Find where the given text appears and provide that cell's center as (X, Y) coordinate. 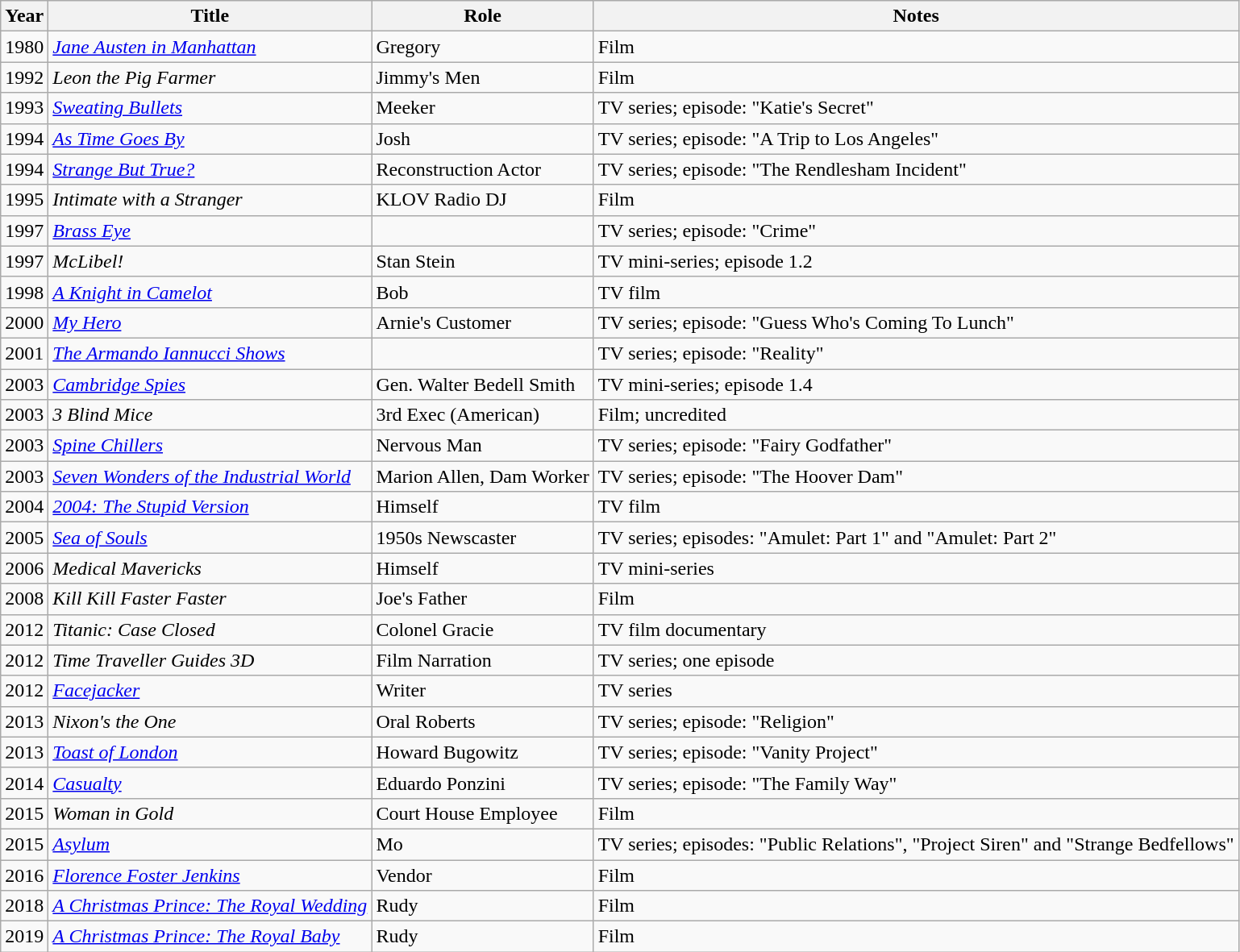
Strange But True? (210, 169)
A Knight in Camelot (210, 292)
Reconstruction Actor (482, 169)
TV series; episode: "A Trip to Los Angeles" (916, 139)
1993 (24, 108)
2005 (24, 538)
Spine Chillers (210, 446)
Gen. Walter Bedell Smith (482, 385)
KLOV Radio DJ (482, 200)
Brass Eye (210, 231)
2008 (24, 599)
TV series; episode: "Vanity Project" (916, 752)
Film Narration (482, 660)
Cambridge Spies (210, 385)
2001 (24, 353)
TV series; episode: "Crime" (916, 231)
Asylum (210, 844)
1980 (24, 47)
Medical Mavericks (210, 568)
Kill Kill Faster Faster (210, 599)
Sea of Souls (210, 538)
3rd Exec (American) (482, 415)
TV series (916, 691)
Mo (482, 844)
Nervous Man (482, 446)
My Hero (210, 322)
As Time Goes By (210, 139)
Jane Austen in Manhattan (210, 47)
Intimate with a Stranger (210, 200)
Howard Bugowitz (482, 752)
2004: The Stupid Version (210, 507)
Title (210, 16)
Oral Roberts (482, 721)
McLibel! (210, 261)
Nixon's the One (210, 721)
Eduardo Ponzini (482, 783)
TV series; episode: "The Hoover Dam" (916, 476)
Role (482, 16)
1992 (24, 77)
Seven Wonders of the Industrial World (210, 476)
Josh (482, 139)
Colonel Gracie (482, 630)
TV series; episode: "The Family Way" (916, 783)
TV series; episode: "Reality" (916, 353)
Year (24, 16)
3 Blind Mice (210, 415)
Gregory (482, 47)
TV series; episodes: "Amulet: Part 1" and "Amulet: Part 2" (916, 538)
Leon the Pig Farmer (210, 77)
2014 (24, 783)
Vendor (482, 875)
A Christmas Prince: The Royal Wedding (210, 906)
Meeker (482, 108)
1950s Newscaster (482, 538)
TV mini-series; episode 1.2 (916, 261)
Stan Stein (482, 261)
2018 (24, 906)
2016 (24, 875)
TV series; episode: "The Rendlesham Incident" (916, 169)
1995 (24, 200)
1998 (24, 292)
Court House Employee (482, 813)
Florence Foster Jenkins (210, 875)
Woman in Gold (210, 813)
TV film documentary (916, 630)
TV series; episode: "Religion" (916, 721)
Facejacker (210, 691)
TV series; episode: "Fairy Godfather" (916, 446)
2004 (24, 507)
Joe's Father (482, 599)
A Christmas Prince: The Royal Baby (210, 937)
Time Traveller Guides 3D (210, 660)
Jimmy's Men (482, 77)
Bob (482, 292)
2000 (24, 322)
Toast of London (210, 752)
Casualty (210, 783)
Sweating Bullets (210, 108)
TV series; one episode (916, 660)
Titanic: Case Closed (210, 630)
The Armando Iannucci Shows (210, 353)
TV mini-series (916, 568)
Writer (482, 691)
TV series; episode: "Katie's Secret" (916, 108)
2006 (24, 568)
2019 (24, 937)
TV series; episodes: "Public Relations", "Project Siren" and "Strange Bedfellows" (916, 844)
TV series; episode: "Guess Who's Coming To Lunch" (916, 322)
Notes (916, 16)
TV mini-series; episode 1.4 (916, 385)
Arnie's Customer (482, 322)
Film; uncredited (916, 415)
Marion Allen, Dam Worker (482, 476)
